Output the (X, Y) coordinate of the center of the cell containing the given text.  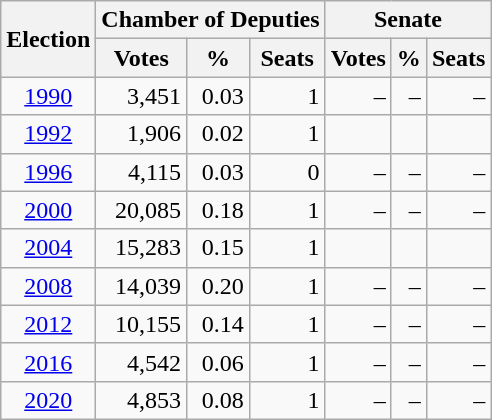
2016 (48, 362)
1996 (48, 172)
2004 (48, 248)
15,283 (142, 248)
0.18 (218, 210)
4,542 (142, 362)
Election (48, 39)
0.15 (218, 248)
4,115 (142, 172)
Chamber of Deputies (210, 20)
Senate (408, 20)
1992 (48, 134)
10,155 (142, 324)
1990 (48, 96)
2012 (48, 324)
0.20 (218, 286)
0.06 (218, 362)
14,039 (142, 286)
0.02 (218, 134)
1,906 (142, 134)
2000 (48, 210)
20,085 (142, 210)
4,853 (142, 400)
0.08 (218, 400)
0.14 (218, 324)
2020 (48, 400)
2008 (48, 286)
0 (287, 172)
3,451 (142, 96)
